Determine the (X, Y) coordinate at the center of the cell enclosing the given text.  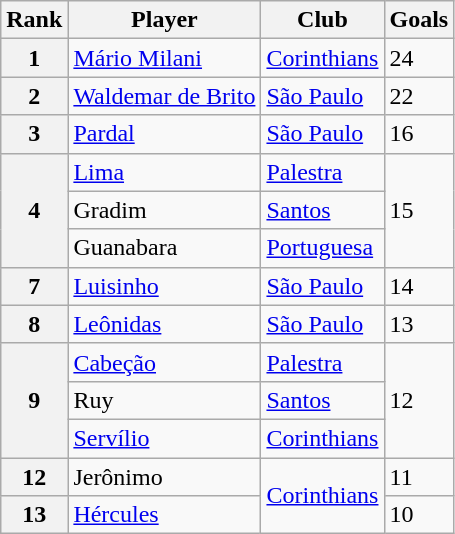
Lima (164, 172)
Hércules (164, 515)
Gradim (164, 210)
10 (419, 515)
Portuguesa (322, 248)
14 (419, 286)
Ruy (164, 400)
Luisinho (164, 286)
22 (419, 96)
Pardal (164, 134)
Player (164, 20)
Jerônimo (164, 477)
2 (34, 96)
Mário Milani (164, 58)
Club (322, 20)
4 (34, 210)
7 (34, 286)
1 (34, 58)
24 (419, 58)
Servílio (164, 438)
16 (419, 134)
Goals (419, 20)
Leônidas (164, 324)
3 (34, 134)
Guanabara (164, 248)
8 (34, 324)
Cabeção (164, 362)
Waldemar de Brito (164, 96)
Rank (34, 20)
9 (34, 400)
11 (419, 477)
15 (419, 210)
